Return (X, Y) of the center of cell containing provided text 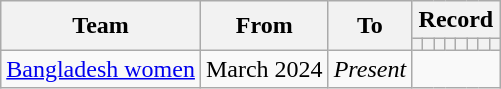
March 2024 (264, 69)
Present (370, 69)
From (264, 26)
Team (101, 26)
Bangladesh women (101, 69)
Record (456, 20)
To (370, 26)
